Return [x, y] of the center of cell containing provided text 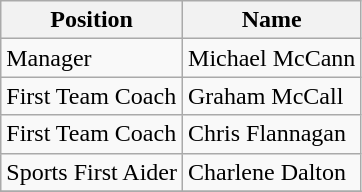
Manager [92, 58]
Chris Flannagan [272, 134]
Charlene Dalton [272, 172]
Graham McCall [272, 96]
Name [272, 20]
Sports First Aider [92, 172]
Michael McCann [272, 58]
Position [92, 20]
